From the cell containing the given text, extract its center point as (X, Y) coordinate. 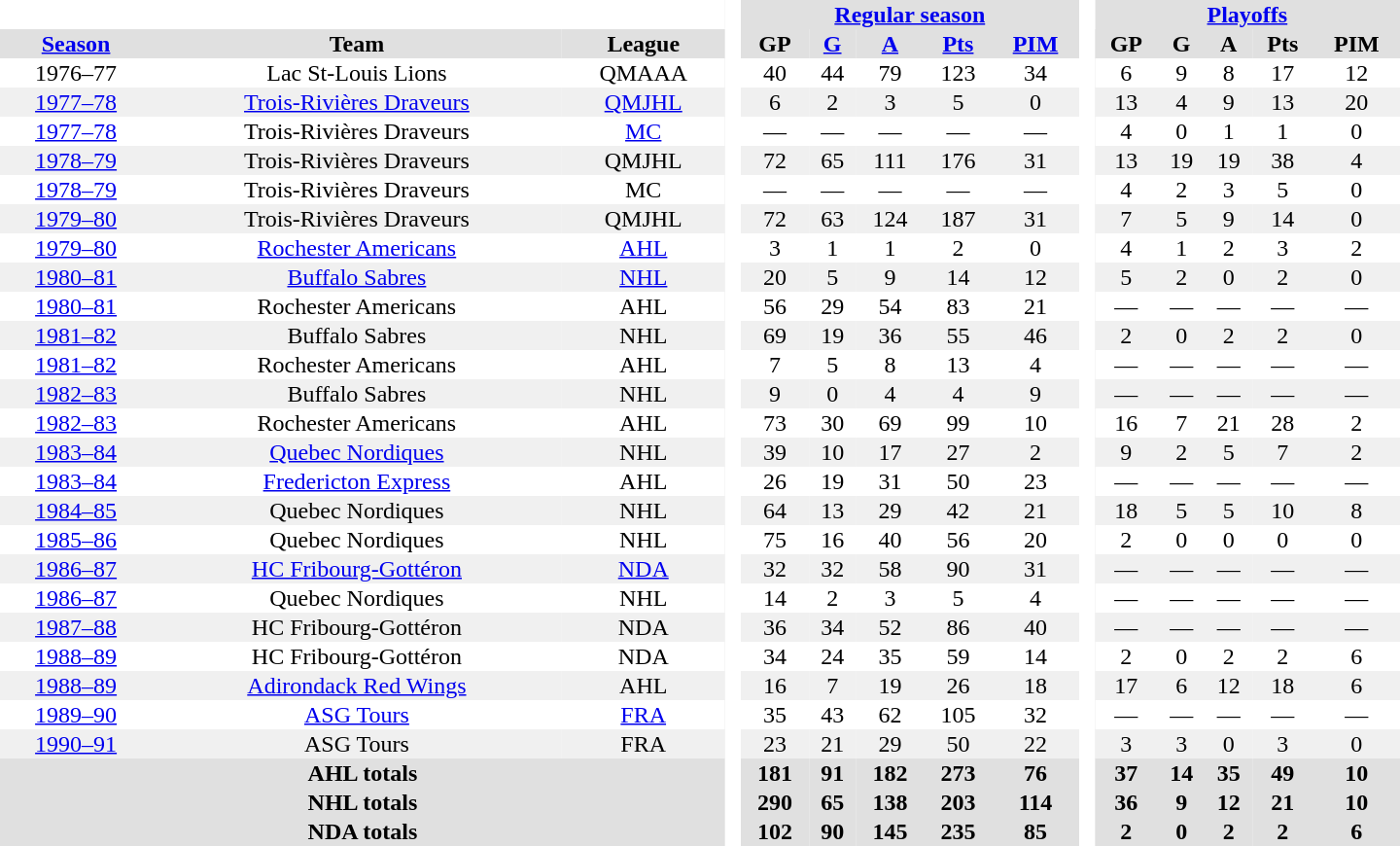
176 (958, 160)
League (644, 44)
75 (775, 540)
QMAAA (644, 73)
123 (958, 73)
290 (775, 802)
105 (958, 715)
Lac St-Louis Lions (356, 73)
27 (958, 452)
59 (958, 656)
38 (1283, 160)
24 (832, 656)
63 (832, 219)
42 (958, 511)
Adirondack Red Wings (356, 686)
138 (890, 802)
91 (832, 773)
43 (832, 715)
111 (890, 160)
39 (775, 452)
37 (1126, 773)
1985–86 (76, 540)
235 (958, 831)
62 (890, 715)
85 (1034, 831)
58 (890, 569)
54 (890, 306)
86 (958, 627)
Fredericton Express (356, 481)
22 (1034, 744)
99 (958, 423)
64 (775, 511)
55 (958, 335)
124 (890, 219)
Team (356, 44)
46 (1034, 335)
1989–90 (76, 715)
Playoffs (1247, 15)
Season (76, 44)
AHL totals (363, 773)
114 (1034, 802)
49 (1283, 773)
1976–77 (76, 73)
203 (958, 802)
145 (890, 831)
83 (958, 306)
NDA totals (363, 831)
1990–91 (76, 744)
79 (890, 73)
Regular season (910, 15)
52 (890, 627)
181 (775, 773)
102 (775, 831)
187 (958, 219)
44 (832, 73)
NHL totals (363, 802)
28 (1283, 423)
182 (890, 773)
273 (958, 773)
30 (832, 423)
1984–85 (76, 511)
1987–88 (76, 627)
73 (775, 423)
76 (1034, 773)
